From the cell containing the given text, extract its center point as [x, y] coordinate. 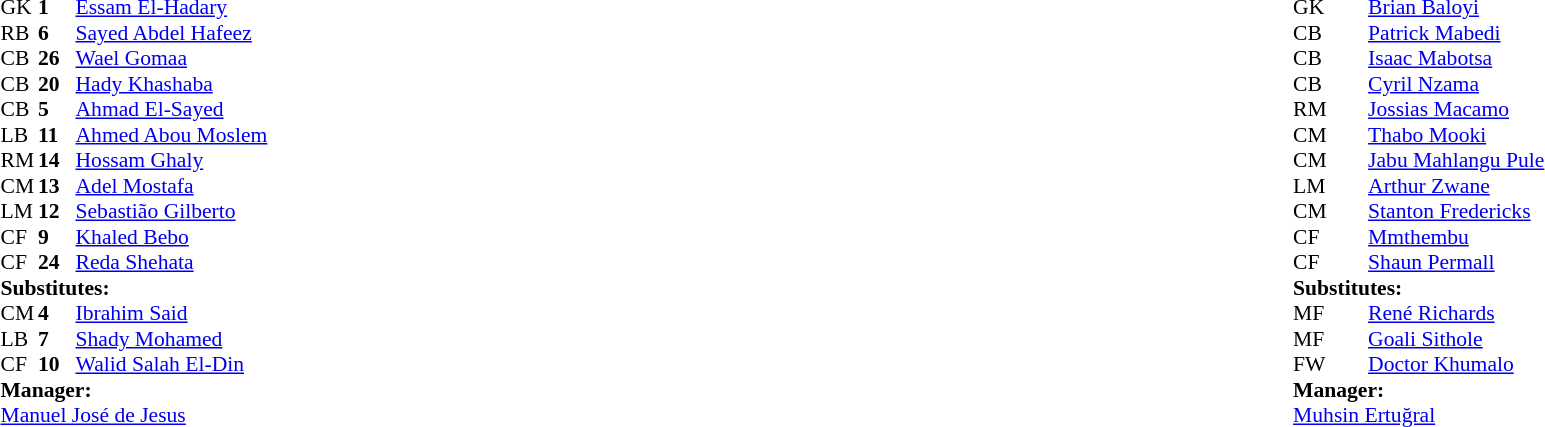
5 [57, 109]
Shaun Permall [1456, 263]
4 [57, 313]
Reda Shehata [172, 263]
Wael Gomaa [172, 59]
Isaac Mabotsa [1456, 59]
René Richards [1456, 313]
26 [57, 59]
Jabu Mahlangu Pule [1456, 161]
Jossias Macamo [1456, 109]
Cyril Nzama [1456, 84]
7 [57, 339]
10 [57, 365]
12 [57, 211]
11 [57, 135]
Mmthembu [1456, 237]
13 [57, 186]
Sayed Abdel Hafeez [172, 33]
Doctor Khumalo [1456, 365]
Ahmed Abou Moslem [172, 135]
FW [1312, 365]
24 [57, 263]
Khaled Bebo [172, 237]
Hady Khashaba [172, 84]
20 [57, 84]
14 [57, 161]
Shady Mohamed [172, 339]
Sebastião Gilberto [172, 211]
9 [57, 237]
Stanton Fredericks [1456, 211]
Arthur Zwane [1456, 186]
Patrick Mabedi [1456, 33]
Ibrahim Said [172, 313]
Walid Salah El-Din [172, 365]
Hossam Ghaly [172, 161]
Adel Mostafa [172, 186]
RB [19, 33]
Thabo Mooki [1456, 135]
6 [57, 33]
Ahmad El-Sayed [172, 109]
Goali Sithole [1456, 339]
